Scan for the cell matching the given text and deliver its [x, y] coordinate at center. 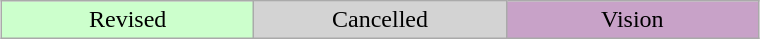
Cancelled [380, 20]
Revised [128, 20]
Vision [632, 20]
